For the text-containing cell, return its midpoint in [X, Y] coordinate format. 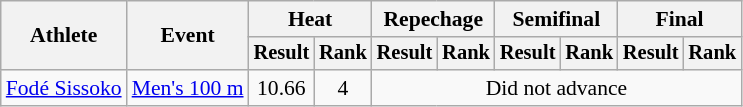
10.66 [282, 88]
Heat [310, 19]
Did not advance [556, 88]
Event [188, 36]
4 [343, 88]
Men's 100 m [188, 88]
Athlete [64, 36]
Final [680, 19]
Fodé Sissoko [64, 88]
Semifinal [556, 19]
Repechage [434, 19]
